Extract the [x, y] coordinate from the center of the cell holding the provided text.  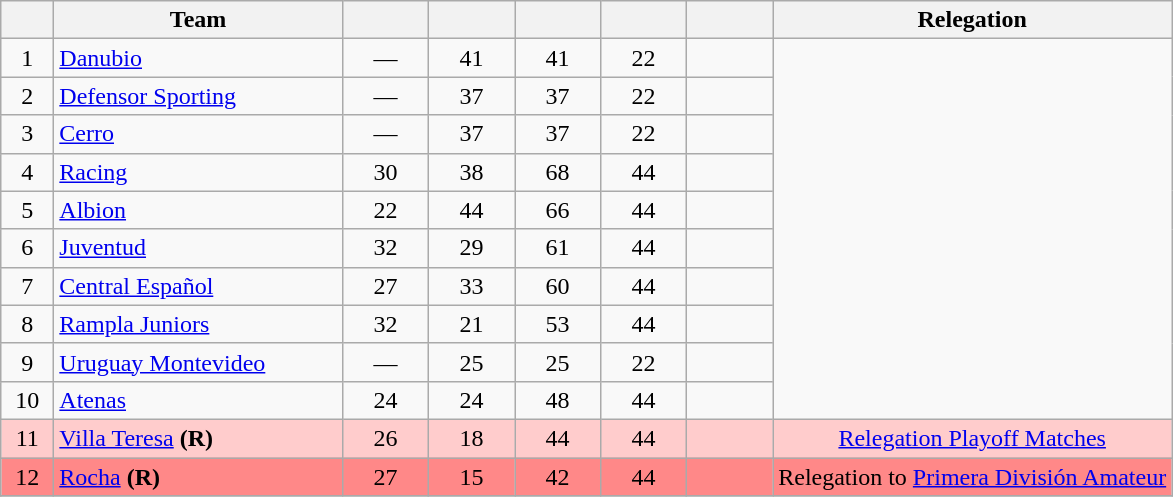
6 [28, 248]
1 [28, 58]
12 [28, 477]
Relegation Playoff Matches [972, 438]
2 [28, 96]
15 [471, 477]
11 [28, 438]
42 [557, 477]
Rocha (R) [198, 477]
5 [28, 210]
Central Español [198, 286]
60 [557, 286]
Relegation to Primera División Amateur [972, 477]
Villa Teresa (R) [198, 438]
Team [198, 20]
18 [471, 438]
30 [385, 172]
Defensor Sporting [198, 96]
33 [471, 286]
Danubio [198, 58]
9 [28, 362]
4 [28, 172]
Racing [198, 172]
Cerro [198, 134]
10 [28, 400]
Albion [198, 210]
Relegation [972, 20]
68 [557, 172]
21 [471, 324]
29 [471, 248]
61 [557, 248]
38 [471, 172]
8 [28, 324]
66 [557, 210]
Rampla Juniors [198, 324]
Uruguay Montevideo [198, 362]
7 [28, 286]
Juventud [198, 248]
53 [557, 324]
Atenas [198, 400]
3 [28, 134]
48 [557, 400]
26 [385, 438]
